For the text-containing cell, return its midpoint in [X, Y] coordinate format. 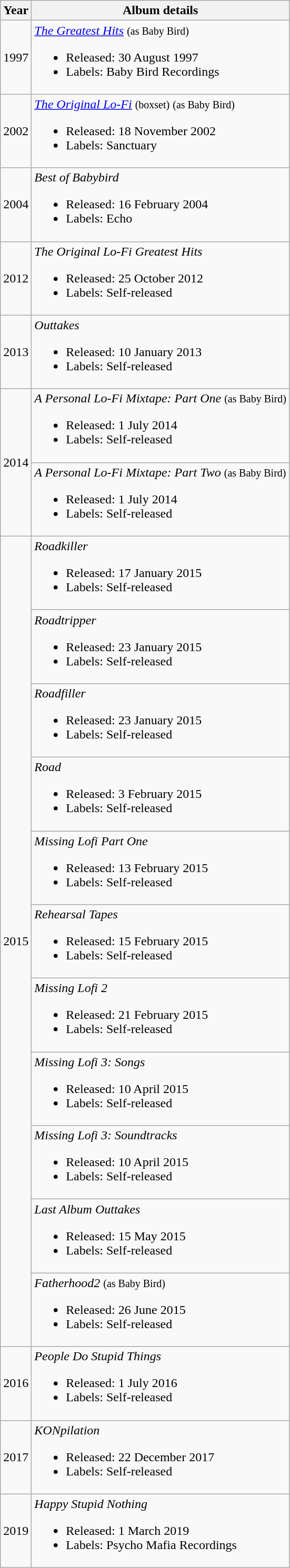
1997 [16, 57]
2004 [16, 205]
Fatherhood2 (as Baby Bird)Released: 26 June 2015Labels: Self-released [161, 1310]
Year [16, 11]
People Do Stupid ThingsReleased: 1 July 2016Labels: Self-released [161, 1383]
Missing Lofi 3: SongsReleased: 10 April 2015Labels: Self-released [161, 1089]
KONpilationReleased: 22 December 2017Labels: Self-released [161, 1457]
Missing Lofi 2Released: 21 February 2015Labels: Self-released [161, 1015]
The Greatest Hits (as Baby Bird)Released: 30 August 1997Labels: Baby Bird Recordings [161, 57]
Missing Lofi 3: SoundtracksReleased: 10 April 2015Labels: Self-released [161, 1162]
2015 [16, 942]
2012 [16, 278]
Missing Lofi Part OneReleased: 13 February 2015Labels: Self-released [161, 868]
2017 [16, 1457]
2019 [16, 1531]
RoadkillerReleased: 17 January 2015Labels: Self-released [161, 573]
RoadReleased: 3 February 2015Labels: Self-released [161, 794]
Happy Stupid NothingReleased: 1 March 2019Labels: Psycho Mafia Recordings [161, 1531]
A Personal Lo-Fi Mixtape: Part One (as Baby Bird)Released: 1 July 2014Labels: Self-released [161, 426]
2014 [16, 462]
A Personal Lo-Fi Mixtape: Part Two (as Baby Bird)Released: 1 July 2014Labels: Self-released [161, 499]
2016 [16, 1383]
OuttakesReleased: 10 January 2013Labels: Self-released [161, 352]
Album details [161, 11]
RoadtripperReleased: 23 January 2015Labels: Self-released [161, 646]
Best of BabybirdReleased: 16 February 2004Labels: Echo [161, 205]
The Original Lo-Fi (boxset) (as Baby Bird)Released: 18 November 2002Labels: Sanctuary [161, 131]
The Original Lo-Fi Greatest HitsReleased: 25 October 2012Labels: Self-released [161, 278]
RoadfillerReleased: 23 January 2015Labels: Self-released [161, 720]
2002 [16, 131]
2013 [16, 352]
Last Album OuttakesReleased: 15 May 2015Labels: Self-released [161, 1236]
Rehearsal TapesReleased: 15 February 2015Labels: Self-released [161, 942]
